Identify which cell holds the provided text, then report its (x, y) central coordinate. 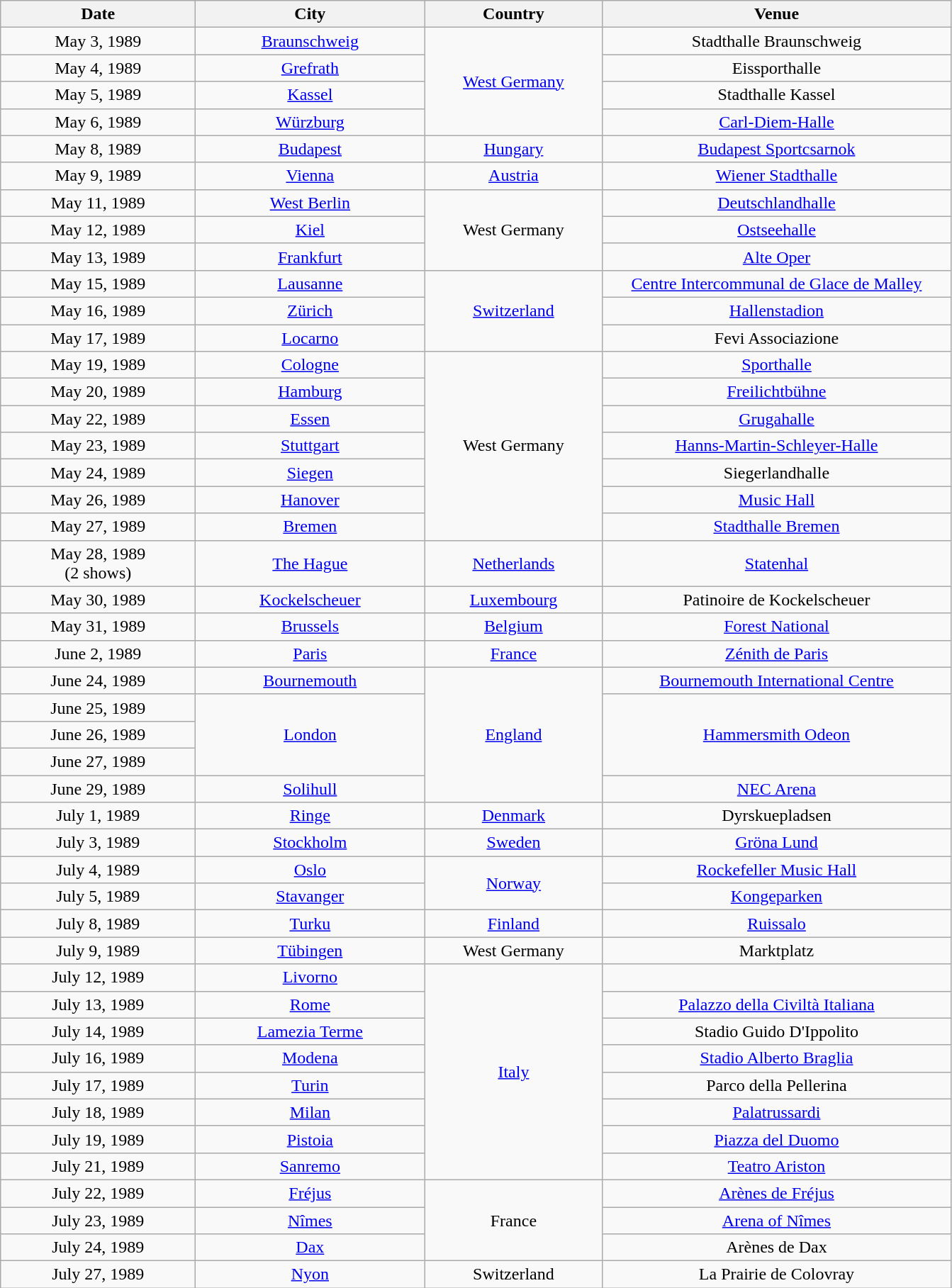
Tübingen (310, 951)
July 27, 1989 (98, 1275)
May 3, 1989 (98, 41)
July 16, 1989 (98, 1058)
Livorno (310, 978)
July 21, 1989 (98, 1166)
Luxembourg (513, 600)
May 12, 1989 (98, 230)
May 30, 1989 (98, 600)
Turin (310, 1085)
May 4, 1989 (98, 68)
Ostseehalle (777, 230)
Country (513, 14)
Stavanger (310, 897)
Frankfurt (310, 257)
Budapest (310, 149)
Budapest Sportcsarnok (777, 149)
Essen (310, 419)
Piazza del Duomo (777, 1139)
Sanremo (310, 1166)
Hanns-Martin-Schleyer-Halle (777, 446)
Dax (310, 1248)
Palatrussardi (777, 1112)
Freilichtbühne (777, 392)
May 22, 1989 (98, 419)
Finland (513, 924)
Turku (310, 924)
NEC Arena (777, 789)
May 16, 1989 (98, 310)
Carl-Diem-Halle (777, 122)
Stadthalle Bremen (777, 527)
May 26, 1989 (98, 500)
Milan (310, 1112)
May 19, 1989 (98, 365)
La Prairie de Colovray (777, 1275)
June 29, 1989 (98, 789)
London (310, 734)
West Berlin (310, 203)
Zénith de Paris (777, 654)
City (310, 14)
Hammersmith Odeon (777, 734)
Vienna (310, 176)
Date (98, 14)
Siegen (310, 473)
July 8, 1989 (98, 924)
Stadthalle Braunschweig (777, 41)
July 4, 1989 (98, 870)
Stadio Guido D'Ippolito (777, 1031)
Modena (310, 1058)
July 9, 1989 (98, 951)
Fevi Associazione (777, 338)
Rockefeller Music Hall (777, 870)
Eissporthalle (777, 68)
Bremen (310, 527)
Pistoia (310, 1139)
June 25, 1989 (98, 707)
May 5, 1989 (98, 95)
May 15, 1989 (98, 284)
May 9, 1989 (98, 176)
May 11, 1989 (98, 203)
Palazzo della Civiltà Italiana (777, 1004)
July 5, 1989 (98, 897)
May 23, 1989 (98, 446)
Grefrath (310, 68)
Bournemouth (310, 681)
Ruissalo (777, 924)
Rome (310, 1004)
Teatro Ariston (777, 1166)
Kockelscheuer (310, 600)
Venue (777, 14)
Cologne (310, 365)
Kongeparken (777, 897)
Braunschweig (310, 41)
July 23, 1989 (98, 1220)
Arènes de Fréjus (777, 1193)
May 8, 1989 (98, 149)
Stadio Alberto Braglia (777, 1058)
Italy (513, 1072)
Centre Intercommunal de Glace de Malley (777, 284)
July 18, 1989 (98, 1112)
Stockholm (310, 843)
Nîmes (310, 1220)
Kassel (310, 95)
July 1, 1989 (98, 816)
May 28, 1989(2 shows) (98, 563)
July 14, 1989 (98, 1031)
Hamburg (310, 392)
Music Hall (777, 500)
May 13, 1989 (98, 257)
Forest National (777, 627)
June 26, 1989 (98, 734)
Hallenstadion (777, 310)
Hanover (310, 500)
Würzburg (310, 122)
Deutschlandhalle (777, 203)
Solihull (310, 789)
The Hague (310, 563)
May 6, 1989 (98, 122)
Arènes de Dax (777, 1248)
May 27, 1989 (98, 527)
Belgium (513, 627)
Lausanne (310, 284)
Sweden (513, 843)
Arena of Nîmes (777, 1220)
Stuttgart (310, 446)
July 19, 1989 (98, 1139)
Oslo (310, 870)
July 12, 1989 (98, 978)
Dyrskuepladsen (777, 816)
Norway (513, 883)
Wiener Stadthalle (777, 176)
May 31, 1989 (98, 627)
July 24, 1989 (98, 1248)
Gröna Lund (777, 843)
Paris (310, 654)
Nyon (310, 1275)
Grugahalle (777, 419)
May 20, 1989 (98, 392)
Alte Oper (777, 257)
July 3, 1989 (98, 843)
Sporthalle (777, 365)
Austria (513, 176)
June 24, 1989 (98, 681)
May 24, 1989 (98, 473)
May 17, 1989 (98, 338)
Netherlands (513, 563)
July 22, 1989 (98, 1193)
June 2, 1989 (98, 654)
Denmark (513, 816)
Bournemouth International Centre (777, 681)
Parco della Pellerina (777, 1085)
Marktplatz (777, 951)
June 27, 1989 (98, 761)
Locarno (310, 338)
July 13, 1989 (98, 1004)
Kiel (310, 230)
Stadthalle Kassel (777, 95)
Fréjus (310, 1193)
Brussels (310, 627)
Patinoire de Kockelscheuer (777, 600)
Hungary (513, 149)
Zürich (310, 310)
England (513, 734)
July 17, 1989 (98, 1085)
Ringe (310, 816)
Lamezia Terme (310, 1031)
Statenhal (777, 563)
Siegerlandhalle (777, 473)
